Scan for the cell matching the given text and deliver its (X, Y) coordinate at center. 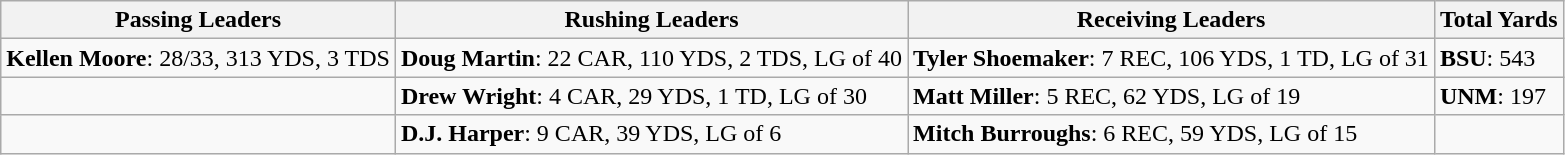
D.J. Harper: 9 CAR, 39 YDS, LG of 6 (651, 134)
Total Yards (1498, 20)
BSU: 543 (1498, 58)
Matt Miller: 5 REC, 62 YDS, LG of 19 (1172, 96)
UNM: 197 (1498, 96)
Tyler Shoemaker: 7 REC, 106 YDS, 1 TD, LG of 31 (1172, 58)
Mitch Burroughs: 6 REC, 59 YDS, LG of 15 (1172, 134)
Kellen Moore: 28/33, 313 YDS, 3 TDS (198, 58)
Passing Leaders (198, 20)
Rushing Leaders (651, 20)
Drew Wright: 4 CAR, 29 YDS, 1 TD, LG of 30 (651, 96)
Receiving Leaders (1172, 20)
Doug Martin: 22 CAR, 110 YDS, 2 TDS, LG of 40 (651, 58)
